Identify which cell holds the provided text, then report its [X, Y] central coordinate. 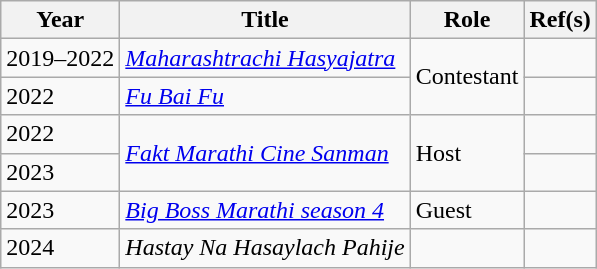
Contestant [467, 77]
2024 [60, 248]
Host [467, 153]
2019–2022 [60, 58]
Year [60, 20]
Title [265, 20]
Fu Bai Fu [265, 96]
Big Boss Marathi season 4 [265, 210]
Hastay Na Hasaylach Pahije [265, 248]
Guest [467, 210]
Role [467, 20]
Maharashtrachi Hasyajatra [265, 58]
Ref(s) [560, 20]
Fakt Marathi Cine Sanman [265, 153]
